Search for the cell housing the specified text and yield its (X, Y) center coordinate. 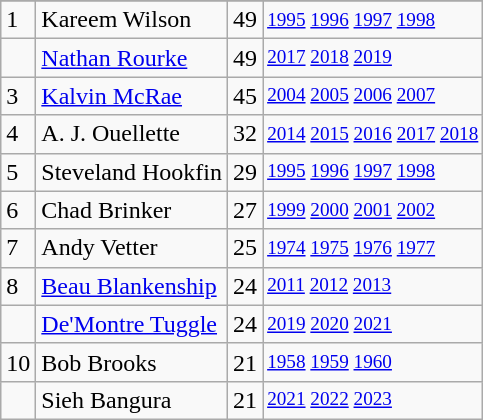
De'Montre Tuggle (132, 324)
6 (18, 210)
25 (246, 248)
2004 2005 2006 2007 (373, 96)
2019 2020 2021 (373, 324)
2011 2012 2013 (373, 286)
Steveland Hookfin (132, 172)
Bob Brooks (132, 362)
8 (18, 286)
Kalvin McRae (132, 96)
Andy Vetter (132, 248)
4 (18, 134)
5 (18, 172)
32 (246, 134)
Chad Brinker (132, 210)
1 (18, 20)
1974 1975 1976 1977 (373, 248)
Beau Blankenship (132, 286)
29 (246, 172)
27 (246, 210)
Nathan Rourke (132, 58)
2021 2022 2023 (373, 400)
Kareem Wilson (132, 20)
A. J. Ouellette (132, 134)
7 (18, 248)
2017 2018 2019 (373, 58)
Sieh Bangura (132, 400)
2014 2015 2016 2017 2018 (373, 134)
1999 2000 2001 2002 (373, 210)
10 (18, 362)
3 (18, 96)
45 (246, 96)
1958 1959 1960 (373, 362)
